Return the [X, Y] coordinate for the center point of the cell that contains the specified text.  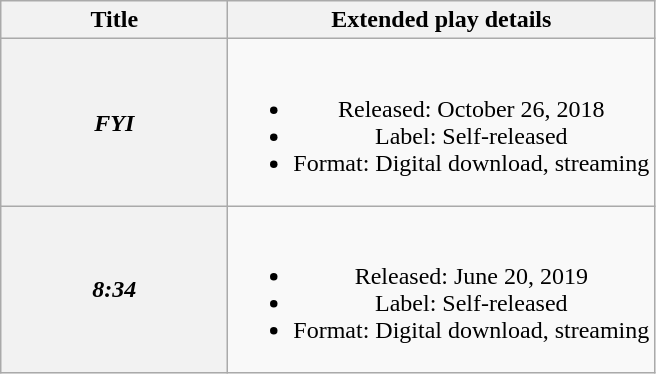
Released: October 26, 2018Label: Self-releasedFormat: Digital download, streaming [442, 122]
Extended play details [442, 20]
Released: June 20, 2019Label: Self-releasedFormat: Digital download, streaming [442, 290]
FYI [114, 122]
8:34 [114, 290]
Title [114, 20]
